Search for the cell housing the specified text and yield its [X, Y] center coordinate. 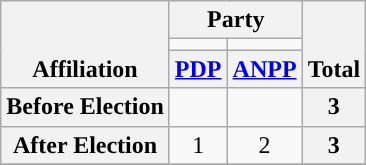
ANPP [264, 69]
1 [198, 145]
Before Election [86, 107]
Party [236, 20]
After Election [86, 145]
2 [264, 145]
PDP [198, 69]
Affiliation [86, 44]
Total [334, 44]
